Return the (x, y) coordinate for the center point of the cell that contains the specified text.  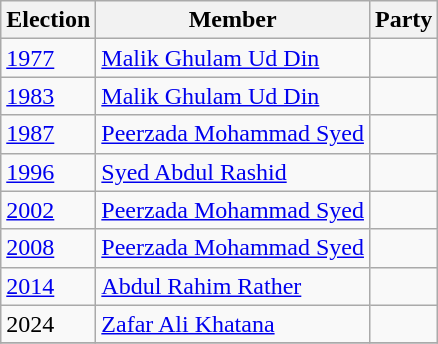
Zafar Ali Khatana (233, 324)
Party (403, 20)
1983 (48, 96)
Member (233, 20)
Syed Abdul Rashid (233, 172)
1987 (48, 134)
1996 (48, 172)
2024 (48, 324)
2014 (48, 286)
1977 (48, 58)
Abdul Rahim Rather (233, 286)
2008 (48, 248)
2002 (48, 210)
Election (48, 20)
